Detect which cell encompasses the target text, then output its (x, y) center coordinate. 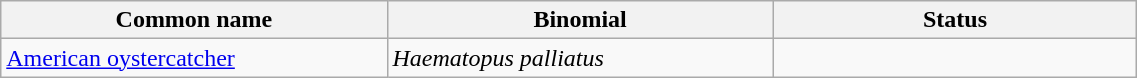
Haematopus palliatus (580, 58)
Binomial (580, 20)
American oystercatcher (194, 58)
Common name (194, 20)
Status (955, 20)
